Search for the cell housing the specified text and yield its [x, y] center coordinate. 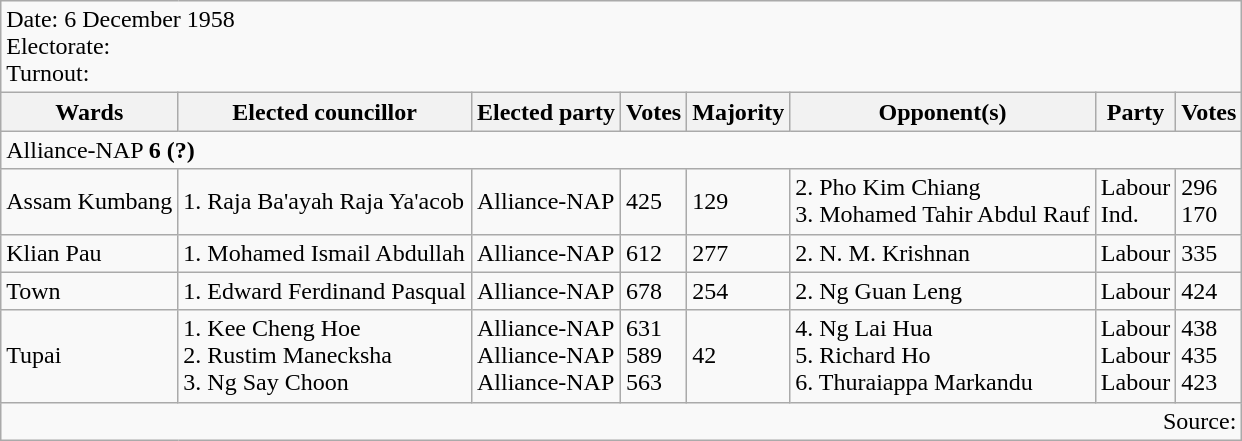
2. Ng Guan Leng [943, 291]
Assam Kumbang [90, 202]
LabourInd. [1135, 202]
1. Mohamed Ismail Abdullah [325, 253]
Opponent(s) [943, 112]
2. N. M. Krishnan [943, 253]
Elected councillor [325, 112]
Source: [622, 421]
2. Pho Kim Chiang3. Mohamed Tahir Abdul Rauf [943, 202]
631589563 [654, 356]
Date: 6 December 1958Electorate: Turnout: [622, 47]
425 [654, 202]
335 [1209, 253]
1. Edward Ferdinand Pasqual [325, 291]
Town [90, 291]
LabourLabourLabour [1135, 356]
Alliance-NAP 6 (?) [622, 150]
277 [738, 253]
612 [654, 253]
254 [738, 291]
Majority [738, 112]
438435423 [1209, 356]
42 [738, 356]
1. Raja Ba'ayah Raja Ya'acob [325, 202]
Party [1135, 112]
4. Ng Lai Hua5. Richard Ho6. Thuraiappa Markandu [943, 356]
1. Kee Cheng Hoe2. Rustim Manecksha3. Ng Say Choon [325, 356]
129 [738, 202]
678 [654, 291]
Tupai [90, 356]
Wards [90, 112]
Elected party [546, 112]
Alliance-NAPAlliance-NAPAlliance-NAP [546, 356]
296170 [1209, 202]
Klian Pau [90, 253]
424 [1209, 291]
